Determine the [x, y] coordinate at the center of the cell enclosing the given text.  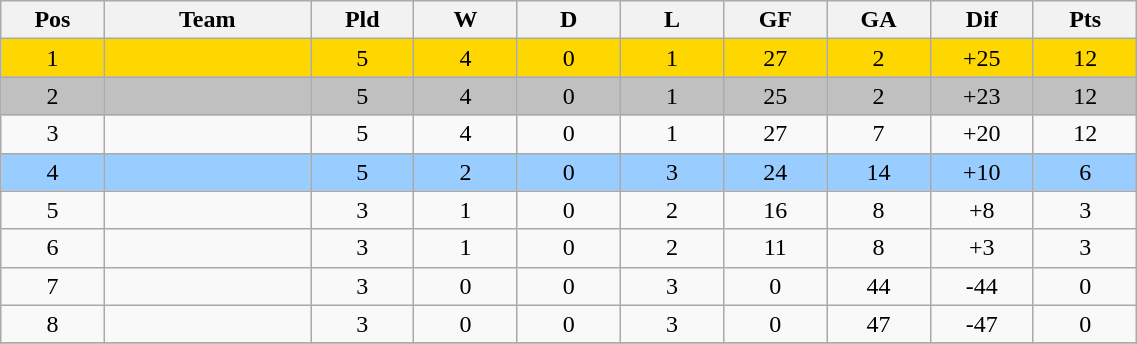
47 [878, 324]
Dif [982, 20]
25 [776, 96]
Pts [1084, 20]
+10 [982, 172]
Pld [362, 20]
11 [776, 248]
16 [776, 210]
44 [878, 286]
+8 [982, 210]
W [466, 20]
-44 [982, 286]
Pos [52, 20]
D [568, 20]
L [672, 20]
+3 [982, 248]
-47 [982, 324]
GA [878, 20]
14 [878, 172]
GF [776, 20]
Team [208, 20]
+23 [982, 96]
24 [776, 172]
+25 [982, 58]
+20 [982, 134]
